Find where the given text appears and provide that cell's center as [x, y] coordinate. 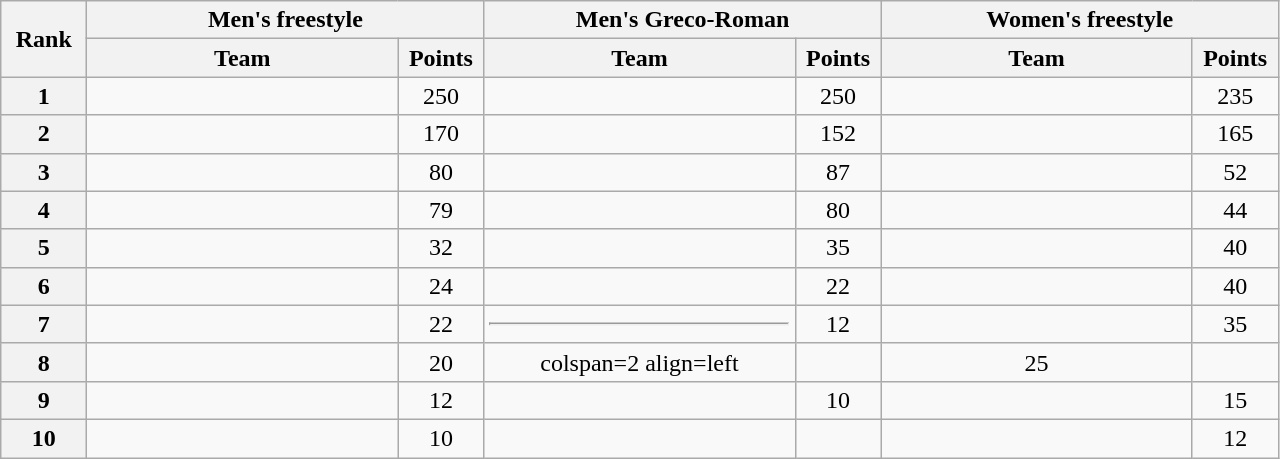
52 [1235, 172]
235 [1235, 96]
32 [441, 248]
5 [44, 248]
Rank [44, 39]
4 [44, 210]
Men's Greco-Roman [682, 20]
20 [441, 362]
6 [44, 286]
25 [1036, 362]
3 [44, 172]
8 [44, 362]
165 [1235, 134]
Men's freestyle [286, 20]
7 [44, 324]
15 [1235, 400]
79 [441, 210]
1 [44, 96]
24 [441, 286]
152 [838, 134]
colspan=2 align=left [640, 362]
87 [838, 172]
2 [44, 134]
44 [1235, 210]
170 [441, 134]
Women's freestyle [1080, 20]
9 [44, 400]
